Locate the cell with the specified text and output its (x, y) center coordinate. 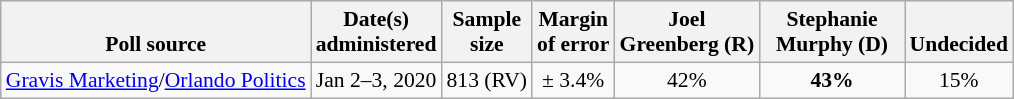
JoelGreenberg (R) (686, 32)
43% (832, 80)
813 (RV) (488, 80)
15% (959, 80)
± 3.4% (573, 80)
Date(s)administered (376, 32)
42% (686, 80)
Gravis Marketing/Orlando Politics (156, 80)
Poll source (156, 32)
Jan 2–3, 2020 (376, 80)
Undecided (959, 32)
Marginof error (573, 32)
Samplesize (488, 32)
StephanieMurphy (D) (832, 32)
